For the text-containing cell, return its midpoint in [X, Y] coordinate format. 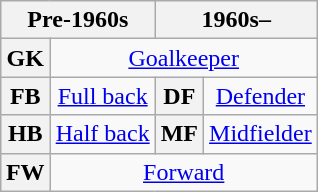
DF [179, 96]
MF [179, 134]
Defender [261, 96]
Forward [184, 172]
1960s– [236, 20]
FW [25, 172]
Full back [102, 96]
Half back [102, 134]
Midfielder [261, 134]
GK [25, 58]
HB [25, 134]
Pre-1960s [78, 20]
Goalkeeper [184, 58]
FB [25, 96]
